Determine the (X, Y) coordinate at the center of the cell enclosing the given text.  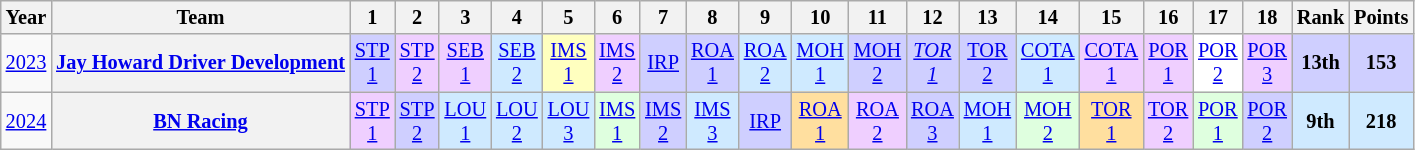
2024 (26, 121)
LOU2 (517, 121)
2 (418, 17)
Jay Howard Driver Development (200, 63)
POR3 (1268, 63)
SEB1 (465, 63)
11 (878, 17)
Year (26, 17)
4 (517, 17)
LOU1 (465, 121)
13 (988, 17)
16 (1168, 17)
7 (663, 17)
1 (372, 17)
5 (569, 17)
9th (1320, 121)
3 (465, 17)
13th (1320, 63)
18 (1268, 17)
14 (1048, 17)
6 (617, 17)
218 (1381, 121)
8 (712, 17)
12 (932, 17)
9 (766, 17)
LOU3 (569, 121)
Team (200, 17)
ROA3 (932, 121)
153 (1381, 63)
BN Racing (200, 121)
IMS3 (712, 121)
17 (1218, 17)
Points (1381, 17)
2023 (26, 63)
10 (820, 17)
Rank (1320, 17)
SEB2 (517, 63)
15 (1112, 17)
